Output the (x, y) coordinate of the center of the cell containing the given text.  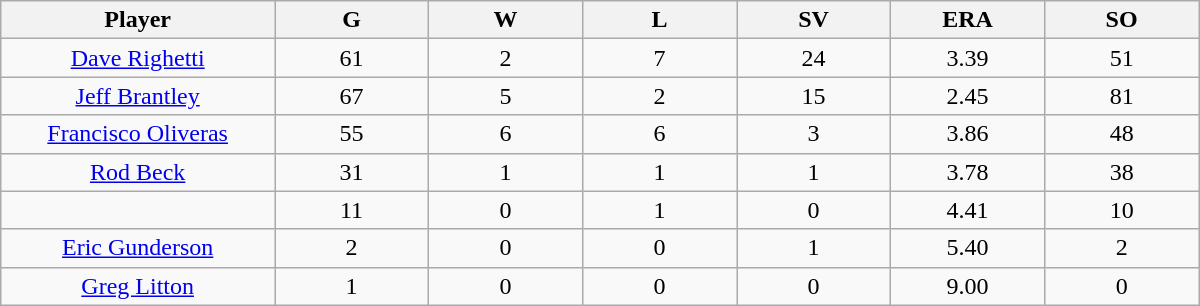
2.45 (968, 96)
W (506, 20)
15 (814, 96)
61 (352, 58)
Dave Righetti (138, 58)
3.78 (968, 172)
81 (1122, 96)
3 (814, 134)
11 (352, 210)
Rod Beck (138, 172)
48 (1122, 134)
5.40 (968, 248)
Player (138, 20)
Jeff Brantley (138, 96)
38 (1122, 172)
ERA (968, 20)
10 (1122, 210)
SV (814, 20)
55 (352, 134)
24 (814, 58)
Francisco Oliveras (138, 134)
5 (506, 96)
Greg Litton (138, 286)
9.00 (968, 286)
7 (660, 58)
G (352, 20)
67 (352, 96)
3.86 (968, 134)
51 (1122, 58)
3.39 (968, 58)
SO (1122, 20)
Eric Gunderson (138, 248)
4.41 (968, 210)
31 (352, 172)
L (660, 20)
